Search for the cell housing the specified text and yield its (x, y) center coordinate. 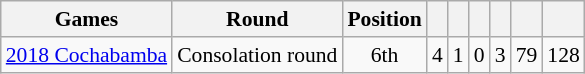
79 (527, 55)
Round (257, 19)
4 (438, 55)
0 (480, 55)
1 (458, 55)
6th (384, 55)
128 (564, 55)
3 (500, 55)
2018 Cochabamba (86, 55)
Games (86, 19)
Consolation round (257, 55)
Position (384, 19)
